Return (x, y) of the center of cell containing provided text 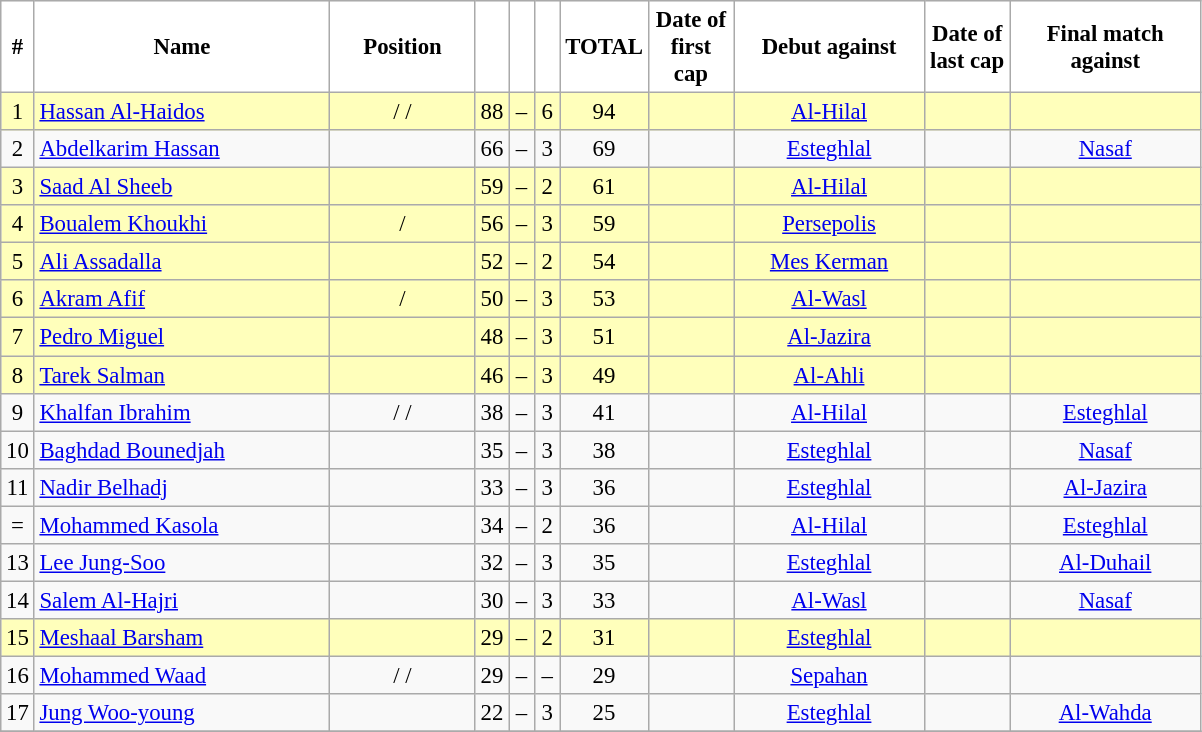
Date of last cap (967, 47)
Al-Duhail (1106, 563)
Mohammed Waad (182, 675)
Tarek Salman (182, 375)
46 (492, 375)
41 (604, 412)
Boualem Khoukhi (182, 224)
14 (18, 600)
56 (492, 224)
22 (492, 713)
32 (492, 563)
= (18, 525)
11 (18, 487)
9 (18, 412)
54 (604, 262)
Jung Woo-young (182, 713)
25 (604, 713)
Position (403, 47)
Akram Afif (182, 299)
Meshaal Barsham (182, 638)
# (18, 47)
Khalfan Ibrahim (182, 412)
4 (18, 224)
66 (492, 149)
13 (18, 563)
Final match against (1106, 47)
51 (604, 337)
Debut against (830, 47)
7 (18, 337)
Sepahan (830, 675)
Ali Assadalla (182, 262)
17 (18, 713)
31 (604, 638)
Baghdad Bounedjah (182, 450)
50 (492, 299)
5 (18, 262)
49 (604, 375)
8 (18, 375)
Abdelkarim Hassan (182, 149)
Hassan Al-Haidos (182, 112)
Name (182, 47)
Saad Al Sheeb (182, 187)
Nadir Belhadj (182, 487)
52 (492, 262)
Salem Al-Hajri (182, 600)
TOTAL (604, 47)
94 (604, 112)
16 (18, 675)
48 (492, 337)
Lee Jung-Soo (182, 563)
53 (604, 299)
Al-Ahli (830, 375)
Mes Kerman (830, 262)
Al-Wahda (1106, 713)
15 (18, 638)
30 (492, 600)
Pedro Miguel (182, 337)
Persepolis (830, 224)
34 (492, 525)
1 (18, 112)
10 (18, 450)
61 (604, 187)
88 (492, 112)
Mohammed Kasola (182, 525)
Date of first cap (691, 47)
69 (604, 149)
